Locate the cell with the specified text and output its (x, y) center coordinate. 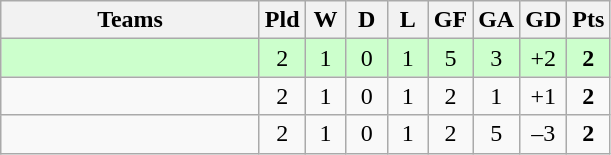
+1 (544, 96)
Pts (588, 20)
Pld (282, 20)
Teams (130, 20)
D (366, 20)
L (408, 20)
–3 (544, 134)
GD (544, 20)
+2 (544, 58)
3 (496, 58)
GA (496, 20)
W (326, 20)
GF (450, 20)
